For the text-containing cell, return its midpoint in (X, Y) coordinate format. 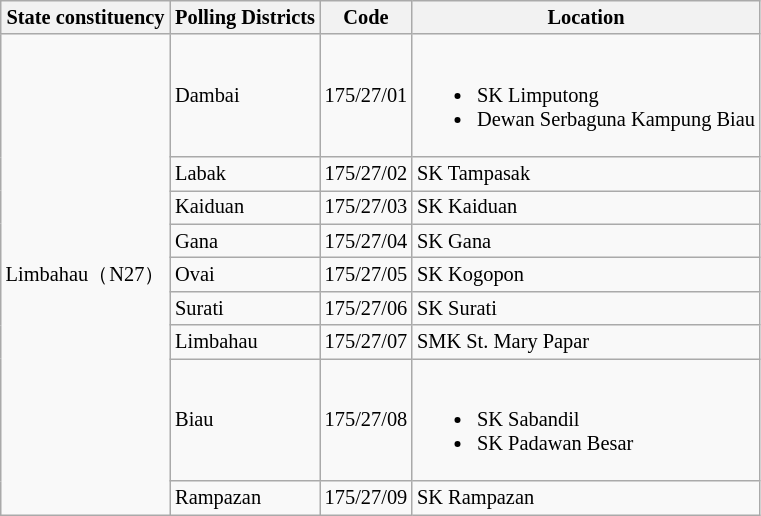
Limbahau（N27） (86, 274)
SK Kogopon (586, 274)
Location (586, 17)
Ovai (245, 274)
Gana (245, 241)
SK SabandilSK Padawan Besar (586, 419)
Limbahau (245, 342)
Dambai (245, 95)
175/27/08 (366, 419)
Labak (245, 173)
SK Tampasak (586, 173)
SK Rampazan (586, 498)
Code (366, 17)
State constituency (86, 17)
SK LimputongDewan Serbaguna Kampung Biau (586, 95)
SK Kaiduan (586, 207)
175/27/01 (366, 95)
175/27/04 (366, 241)
175/27/05 (366, 274)
175/27/06 (366, 308)
175/27/09 (366, 498)
SK Surati (586, 308)
175/27/03 (366, 207)
Polling Districts (245, 17)
SK Gana (586, 241)
175/27/07 (366, 342)
175/27/02 (366, 173)
Rampazan (245, 498)
Biau (245, 419)
SMK St. Mary Papar (586, 342)
Kaiduan (245, 207)
Surati (245, 308)
